From the cell containing the given text, extract its center point as (X, Y) coordinate. 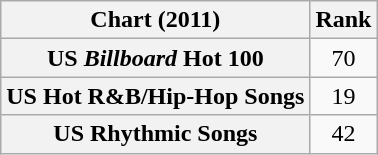
US Hot R&B/Hip-Hop Songs (156, 96)
US Rhythmic Songs (156, 134)
Rank (344, 20)
70 (344, 58)
US Billboard Hot 100 (156, 58)
42 (344, 134)
Chart (2011) (156, 20)
19 (344, 96)
